Pinpoint the cell where the given text exists, returning its (x, y) midpoint coordinate. 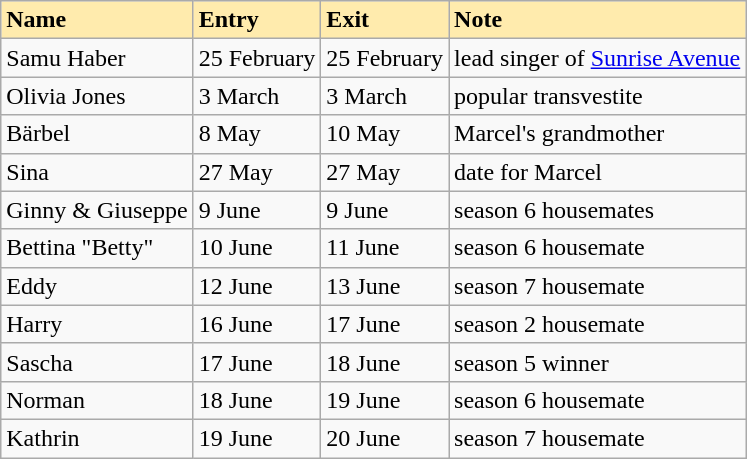
Eddy (97, 286)
Bettina "Betty" (97, 248)
16 June (257, 324)
13 June (385, 286)
Entry (257, 20)
Sascha (97, 362)
season 5 winner (598, 362)
Samu Haber (97, 58)
season 6 housemates (598, 210)
Ginny & Giuseppe (97, 210)
Harry (97, 324)
10 May (385, 134)
season 2 housemate (598, 324)
date for Marcel (598, 172)
Sina (97, 172)
Marcel's grandmother (598, 134)
Kathrin (97, 438)
Exit (385, 20)
popular transvestite (598, 96)
Note (598, 20)
Olivia Jones (97, 96)
12 June (257, 286)
Norman (97, 400)
11 June (385, 248)
10 June (257, 248)
Bärbel (97, 134)
Name (97, 20)
20 June (385, 438)
lead singer of Sunrise Avenue (598, 58)
8 May (257, 134)
